Return (x, y) of the center of cell containing provided text 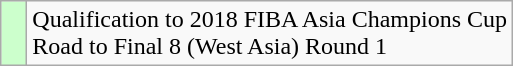
Qualification to 2018 FIBA Asia Champions CupRoad to Final 8 (West Asia) Round 1 (270, 34)
